Search for the cell housing the specified text and yield its (x, y) center coordinate. 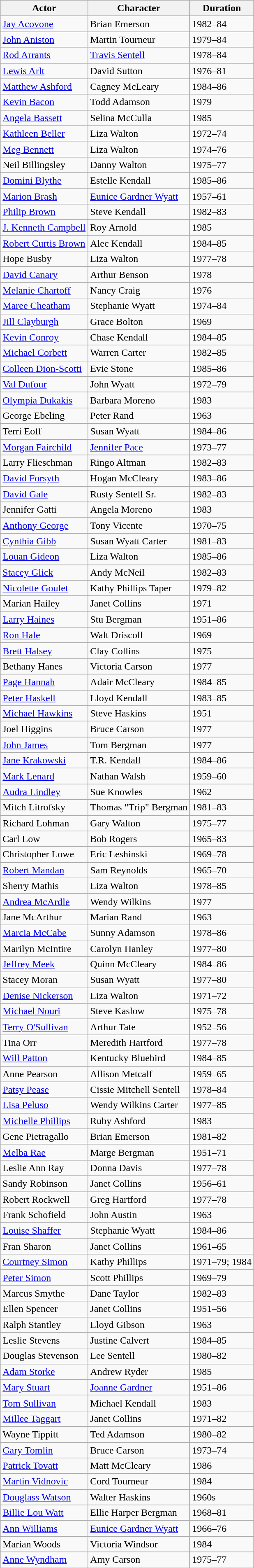
Matthew Ashford (44, 86)
1972–79 (222, 384)
Rod Arrants (44, 55)
Marion Brash (44, 196)
Louan Gideon (44, 557)
Nicolette Goulet (44, 588)
Meg Bennett (44, 149)
Anne Wyndham (44, 1560)
1957–61 (222, 196)
Terri Eoff (44, 431)
Billie Lou Watt (44, 1513)
Kentucky Bluebird (139, 1058)
Stacey Moran (44, 980)
Mary Stuart (44, 1387)
1959–65 (222, 1074)
Cissie Mitchell Sentell (139, 1090)
Philip Brown (44, 212)
Estelle Kendall (139, 180)
Sue Knowles (139, 792)
Walter Haskins (139, 1497)
Angela Bassett (44, 118)
1975–78 (222, 1011)
Lewis Arlt (44, 71)
Gene Pietragallo (44, 1136)
1968–81 (222, 1513)
Allison Metcalf (139, 1074)
1983–86 (222, 478)
Colleen Dion-Scotti (44, 369)
J. Kenneth Campbell (44, 228)
Morgan Fairchild (44, 447)
Jane Krakowski (44, 761)
Grace Bolton (139, 322)
Todd Adamson (139, 102)
Neil Billingsley (44, 165)
Quinn McCleary (139, 964)
Tina Orr (44, 1043)
Lisa Peluso (44, 1105)
Tom Sullivan (44, 1403)
1978–86 (222, 933)
Patrick Tovatt (44, 1466)
Douglas Stevenson (44, 1356)
1951–71 (222, 1152)
Patsy Pease (44, 1090)
Duration (222, 8)
1965–83 (222, 839)
Thomas "Trip" Bergman (139, 807)
1986 (222, 1466)
1952–56 (222, 1027)
Cynthia Gibb (44, 541)
Wendy Wilkins Carter (139, 1105)
1971–82 (222, 1419)
Ringo Altman (139, 463)
Marcia McCabe (44, 933)
1978 (222, 275)
Marge Bergman (139, 1152)
Jennifer Gatti (44, 510)
Steve Kendall (139, 212)
1983–85 (222, 698)
Clay Collins (139, 651)
Robert Curtis Brown (44, 243)
1965–70 (222, 870)
Larry Haines (44, 619)
Michael Nouri (44, 1011)
Victoria Carson (139, 666)
Anne Pearson (44, 1074)
Andy McNeil (139, 572)
Arthur Tate (139, 1027)
Brett Halsey (44, 651)
John Aniston (44, 40)
Bob Rogers (139, 839)
Marian Woods (44, 1544)
Millee Taggart (44, 1419)
1979–82 (222, 588)
Kathy Phillips (139, 1262)
Angela Moreno (139, 510)
Warren Carter (139, 353)
1971 (222, 604)
Amy Carson (139, 1560)
Nathan Walsh (139, 776)
1970–75 (222, 525)
David Forsyth (44, 478)
Actor (44, 8)
1966–76 (222, 1528)
Kathy Phillips Taper (139, 588)
Dane Taylor (139, 1293)
1972–74 (222, 133)
David Sutton (139, 71)
1978–85 (222, 886)
Susan Wyatt Carter (139, 541)
Michelle Phillips (44, 1121)
T.R. Kendall (139, 761)
Gary Walton (139, 823)
1959–60 (222, 776)
1973–77 (222, 447)
Stu Bergman (139, 619)
Travis Sentell (139, 55)
Lloyd Gibson (139, 1325)
Melba Rae (44, 1152)
Terry O'Sullivan (44, 1027)
Ellie Harper Bergman (139, 1513)
Marcus Smythe (44, 1293)
Domini Blythe (44, 180)
Ellen Spencer (44, 1309)
Louise Shaffer (44, 1231)
Danny Walton (139, 165)
1976 (222, 290)
1982–84 (222, 24)
1971–72 (222, 996)
Bethany Hanes (44, 666)
1960s (222, 1497)
Eric Leshinski (139, 854)
Lee Sentell (139, 1356)
Joanne Gardner (139, 1387)
Gary Tomlin (44, 1450)
Greg Hartford (139, 1199)
Marian Rand (139, 917)
Robert Rockwell (44, 1199)
Roy Arnold (139, 228)
Nancy Craig (139, 290)
1961–65 (222, 1246)
1981–82 (222, 1136)
Peter Haskell (44, 698)
Wayne Tippitt (44, 1434)
Michael Corbett (44, 353)
Tony Vicente (139, 525)
Walt Driscoll (139, 635)
Jeffrey Meek (44, 964)
Jill Clayburgh (44, 322)
Alec Kendall (139, 243)
Lloyd Kendall (139, 698)
David Canary (44, 275)
Ruby Ashford (139, 1121)
Jennifer Pace (139, 447)
Rusty Sentell Sr. (139, 494)
Adam Storke (44, 1372)
Carl Low (44, 839)
1969–78 (222, 854)
1979 (222, 102)
Sherry Mathis (44, 886)
Val Dufour (44, 384)
Steve Haskins (139, 714)
Arthur Benson (139, 275)
David Gale (44, 494)
Cagney McLeary (139, 86)
Cord Tourneur (139, 1482)
Carolyn Hanley (139, 948)
Joel Higgins (44, 729)
John Wyatt (139, 384)
Ted Adamson (139, 1434)
Chase Kendall (139, 337)
Peter Rand (139, 415)
Kathleen Beller (44, 133)
Douglass Watson (44, 1497)
Sam Reynolds (139, 870)
1974–84 (222, 306)
Robert Mandan (44, 870)
Melanie Chartoff (44, 290)
Michael Hawkins (44, 714)
Larry Flieschman (44, 463)
Leslie Stevens (44, 1340)
Sunny Adamson (139, 933)
Evie Stone (139, 369)
Ron Hale (44, 635)
Donna Davis (139, 1168)
Andrea McArdle (44, 901)
George Ebeling (44, 415)
Selina McCulla (139, 118)
Ralph Stantley (44, 1325)
Christopher Lowe (44, 854)
Character (139, 8)
Matt McCleary (139, 1466)
1976–81 (222, 71)
Barbara Moreno (139, 400)
John Austin (139, 1215)
Wendy Wilkins (139, 901)
Meredith Hartford (139, 1043)
1956–61 (222, 1183)
Andrew Ryder (139, 1372)
Hogan McCleary (139, 478)
Mark Lenard (44, 776)
Adair McCleary (139, 682)
Marian Hailey (44, 604)
Olympia Dukakis (44, 400)
Sandy Robinson (44, 1183)
Richard Lohman (44, 823)
Justine Calvert (139, 1340)
1975 (222, 651)
Marilyn McIntire (44, 948)
Martin Tourneur (139, 40)
Frank Schofield (44, 1215)
Mitch Litrofsky (44, 807)
Peter Simon (44, 1278)
Maree Cheatham (44, 306)
Victoria Windsor (139, 1544)
Courtney Simon (44, 1262)
Page Hannah (44, 682)
Steve Kaslow (139, 1011)
1951 (222, 714)
1982–85 (222, 353)
1971–79; 1984 (222, 1262)
1977–85 (222, 1105)
John James (44, 745)
1973–74 (222, 1450)
Leslie Ann Ray (44, 1168)
Anthony George (44, 525)
1979–84 (222, 40)
Michael Kendall (139, 1403)
Tom Bergman (139, 745)
Will Patton (44, 1058)
Jane McArthur (44, 917)
Kevin Conroy (44, 337)
1962 (222, 792)
1951–56 (222, 1309)
Stacey Glick (44, 572)
1969–79 (222, 1278)
Audra Lindley (44, 792)
Martin Vidnovic (44, 1482)
Hope Busby (44, 259)
Fran Sharon (44, 1246)
Scott Phillips (139, 1278)
Kevin Bacon (44, 102)
Jay Acovone (44, 24)
Ann Williams (44, 1528)
1974–76 (222, 149)
Denise Nickerson (44, 996)
